Determine the (x, y) coordinate at the center of the cell enclosing the given text.  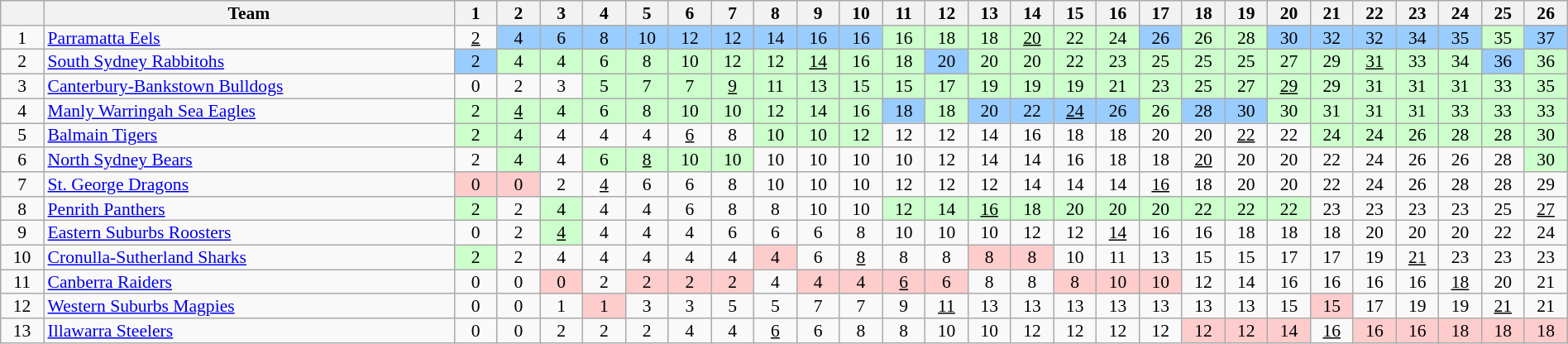
Canterbury-Bankstown Bulldogs (248, 87)
Balmain Tigers (248, 136)
37 (1546, 38)
Penrith Panthers (248, 209)
St. George Dragons (248, 184)
North Sydney Bears (248, 160)
Western Suburbs Magpies (248, 307)
Cronulla-Sutherland Sharks (248, 258)
Illawarra Steelers (248, 331)
Team (248, 13)
Eastern Suburbs Roosters (248, 233)
Canberra Raiders (248, 282)
South Sydney Rabbitohs (248, 62)
Parramatta Eels (248, 38)
Manly Warringah Sea Eagles (248, 111)
